Pinpoint the cell where the given text exists, returning its (X, Y) midpoint coordinate. 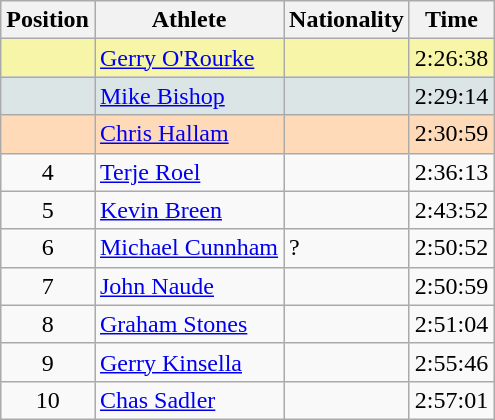
6 (48, 248)
2:51:04 (451, 324)
Kevin Breen (188, 210)
Chris Hallam (188, 134)
Time (451, 20)
Graham Stones (188, 324)
2:55:46 (451, 362)
Chas Sadler (188, 400)
2:26:38 (451, 58)
2:57:01 (451, 400)
Position (48, 20)
Mike Bishop (188, 96)
Terje Roel (188, 172)
10 (48, 400)
2:50:59 (451, 286)
Gerry Kinsella (188, 362)
5 (48, 210)
2:30:59 (451, 134)
Nationality (347, 20)
2:50:52 (451, 248)
2:29:14 (451, 96)
2:43:52 (451, 210)
8 (48, 324)
Gerry O'Rourke (188, 58)
2:36:13 (451, 172)
Athlete (188, 20)
7 (48, 286)
John Naude (188, 286)
9 (48, 362)
Michael Cunnham (188, 248)
4 (48, 172)
? (347, 248)
